Search for the cell housing the specified text and yield its (x, y) center coordinate. 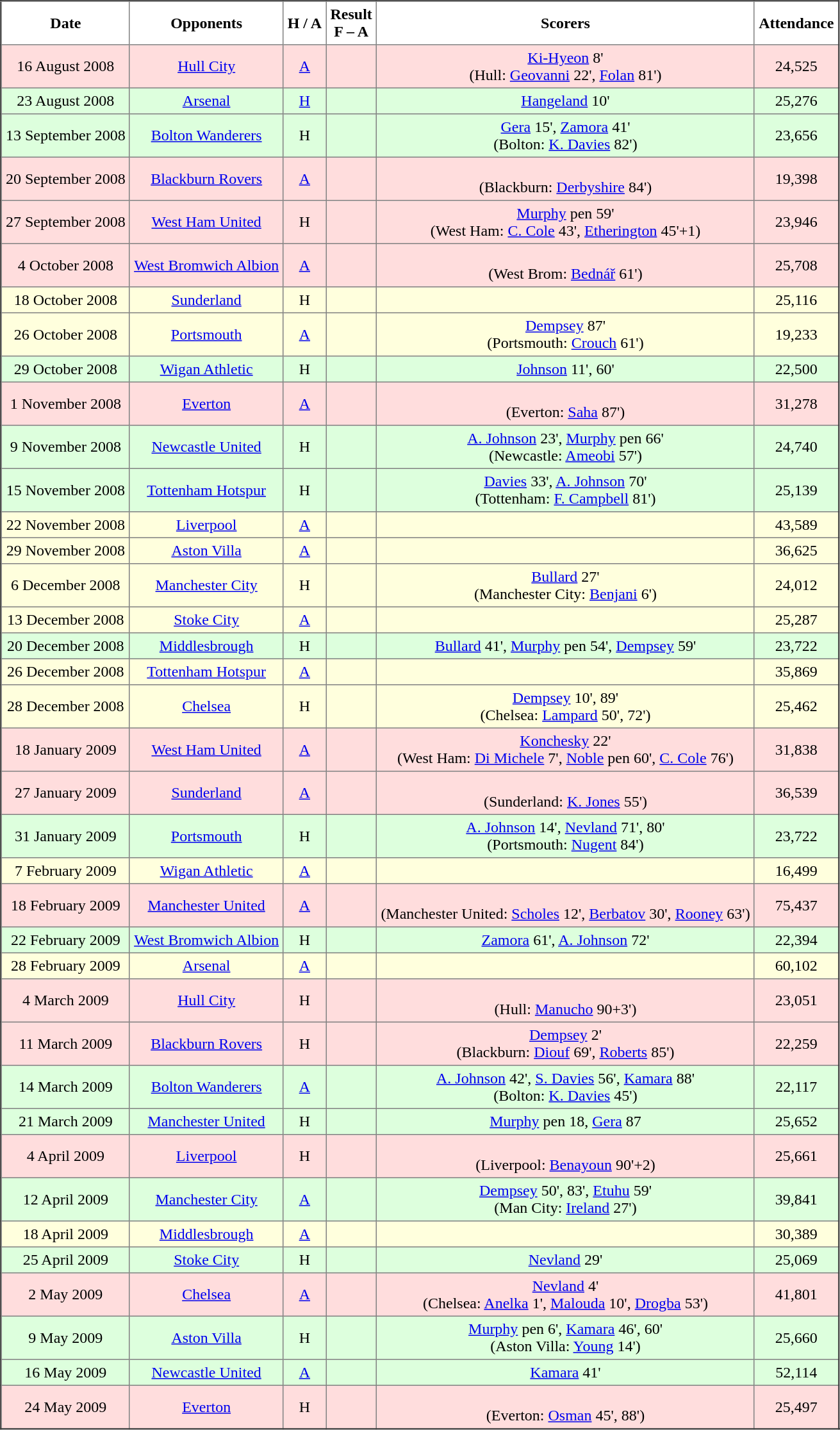
Dempsey 10', 89'(Chelsea: Lampard 50', 72') (566, 707)
22,394 (796, 940)
16,499 (796, 871)
28 February 2009 (65, 966)
A. Johnson 42', S. Davies 56', Kamara 88'(Bolton: K. Davies 45') (566, 1087)
30,389 (796, 1234)
26 October 2008 (65, 334)
Gera 15', Zamora 41'(Bolton: K. Davies 82') (566, 136)
36,625 (796, 550)
Murphy pen 59' (West Ham: C. Cole 43', Etherington 45'+1) (566, 222)
27 January 2009 (65, 793)
19,233 (796, 334)
21 March 2009 (65, 1121)
35,869 (796, 671)
13 December 2008 (65, 620)
28 December 2008 (65, 707)
25,139 (796, 490)
(Manchester United: Scholes 12', Berbatov 30', Rooney 63') (566, 905)
Attendance (796, 23)
Nevland 29' (566, 1260)
25,462 (796, 707)
13 September 2008 (65, 136)
Dempsey 2'(Blackburn: Diouf 69', Roberts 85') (566, 1044)
22,117 (796, 1087)
(Blackburn: Derbyshire 84') (566, 179)
16 August 2008 (65, 67)
22 February 2009 (65, 940)
18 October 2008 (65, 300)
Dempsey 50', 83', Etuhu 59'(Man City: Ireland 27') (566, 1199)
(Liverpool: Benayoun 90'+2) (566, 1156)
16 May 2009 (65, 1372)
18 February 2009 (65, 905)
23,051 (796, 1001)
7 February 2009 (65, 871)
Dempsey 87'(Portsmouth: Crouch 61') (566, 334)
18 January 2009 (65, 750)
H / A (305, 23)
24,740 (796, 447)
2 May 2009 (65, 1295)
41,801 (796, 1295)
31 January 2009 (65, 836)
24,012 (796, 586)
A. Johnson 23', Murphy pen 66' (Newcastle: Ameobi 57') (566, 447)
Murphy pen 18, Gera 87 (566, 1121)
Hangeland 10' (566, 101)
Kamara 41' (566, 1372)
23,656 (796, 136)
25,660 (796, 1338)
25,069 (796, 1260)
ResultF – A (351, 23)
(Sunderland: K. Jones 55') (566, 793)
25,497 (796, 1407)
52,114 (796, 1372)
22,259 (796, 1044)
25,661 (796, 1156)
75,437 (796, 905)
31,838 (796, 750)
20 September 2008 (65, 179)
39,841 (796, 1199)
15 November 2008 (65, 490)
20 December 2008 (65, 646)
25,652 (796, 1121)
43,589 (796, 525)
Bullard 27'(Manchester City: Benjani 6') (566, 586)
18 April 2009 (65, 1234)
(Everton: Saha 87') (566, 404)
22,500 (796, 369)
25,276 (796, 101)
1 November 2008 (65, 404)
Nevland 4'(Chelsea: Anelka 1', Malouda 10', Drogba 53') (566, 1295)
11 March 2009 (65, 1044)
6 December 2008 (65, 586)
9 November 2008 (65, 447)
9 May 2009 (65, 1338)
Zamora 61', A. Johnson 72' (566, 940)
25,116 (796, 300)
(Everton: Osman 45', 88') (566, 1407)
Date (65, 23)
19,398 (796, 179)
23,946 (796, 222)
29 October 2008 (65, 369)
27 September 2008 (65, 222)
12 April 2009 (65, 1199)
Konchesky 22'(West Ham: Di Michele 7', Noble pen 60', C. Cole 76') (566, 750)
Murphy pen 6', Kamara 46', 60'(Aston Villa: Young 14') (566, 1338)
14 March 2009 (65, 1087)
26 December 2008 (65, 671)
25,287 (796, 620)
Bullard 41', Murphy pen 54', Dempsey 59' (566, 646)
24,525 (796, 67)
25 April 2009 (65, 1260)
A. Johnson 14', Nevland 71', 80'(Portsmouth: Nugent 84') (566, 836)
Scorers (566, 23)
4 April 2009 (65, 1156)
Davies 33', A. Johnson 70'(Tottenham: F. Campbell 81') (566, 490)
Johnson 11', 60' (566, 369)
4 October 2008 (65, 265)
24 May 2009 (65, 1407)
29 November 2008 (65, 550)
4 March 2009 (65, 1001)
22 November 2008 (65, 525)
25,708 (796, 265)
23 August 2008 (65, 101)
36,539 (796, 793)
(Hull: Manucho 90+3') (566, 1001)
(West Brom: Bednář 61') (566, 265)
Ki-Hyeon 8'(Hull: Geovanni 22', Folan 81') (566, 67)
31,278 (796, 404)
Opponents (206, 23)
60,102 (796, 966)
